Find where the given text appears and provide that cell's center as [X, Y] coordinate. 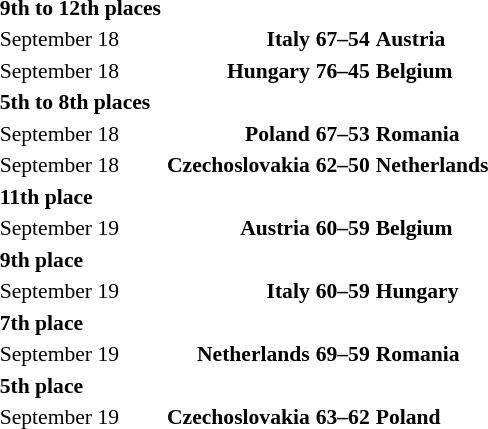
76–45 [342, 70]
62–50 [342, 165]
Austria [239, 228]
Hungary [239, 70]
Czechoslovakia [239, 165]
Poland [239, 134]
67–54 [342, 39]
69–59 [342, 354]
Netherlands [239, 354]
67–53 [342, 134]
